Detect which cell encompasses the target text, then output its (x, y) center coordinate. 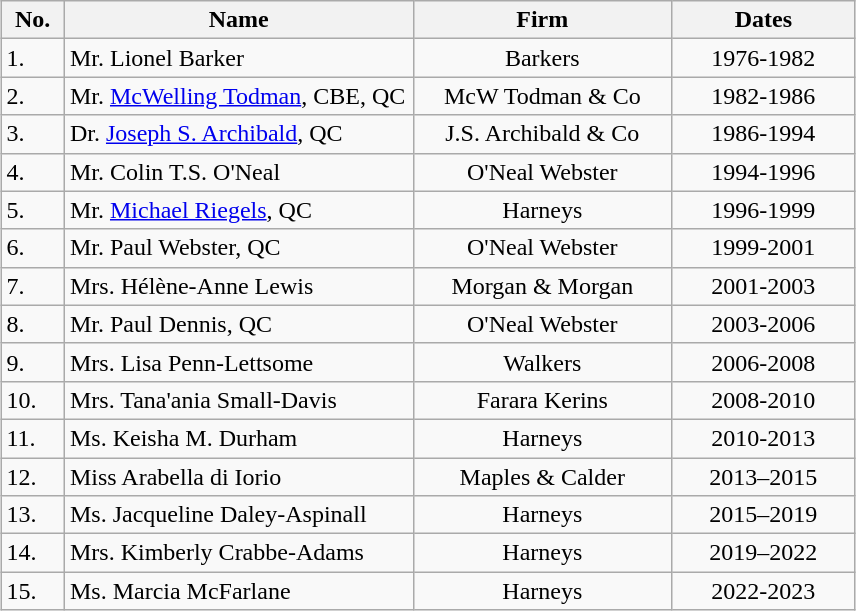
10. (33, 400)
1986-1994 (764, 134)
9. (33, 362)
13. (33, 515)
Firm (542, 20)
Barkers (542, 58)
Mr. McWelling Todman, CBE, QC (238, 96)
2008-2010 (764, 400)
No. (33, 20)
Walkers (542, 362)
Mr. Lionel Barker (238, 58)
2. (33, 96)
6. (33, 248)
3. (33, 134)
2022-2023 (764, 591)
2006-2008 (764, 362)
Mrs. Hélène-Anne Lewis (238, 286)
8. (33, 324)
Mrs. Kimberly Crabbe-Adams (238, 553)
Morgan & Morgan (542, 286)
2003-2006 (764, 324)
14. (33, 553)
1982-1986 (764, 96)
Miss Arabella di Iorio (238, 477)
11. (33, 438)
1999-2001 (764, 248)
McW Todman & Co (542, 96)
2001-2003 (764, 286)
Dates (764, 20)
1994-1996 (764, 172)
2015–2019 (764, 515)
Ms. Jacqueline Daley-Aspinall (238, 515)
12. (33, 477)
Mr. Colin T.S. O'Neal (238, 172)
Ms. Keisha M. Durham (238, 438)
Ms. Marcia McFarlane (238, 591)
Mrs. Lisa Penn-Lettsome (238, 362)
J.S. Archibald & Co (542, 134)
Dr. Joseph S. Archibald, QC (238, 134)
2010-2013 (764, 438)
Name (238, 20)
Mrs. Tana'ania Small-Davis (238, 400)
Mr. Paul Dennis, QC (238, 324)
2019–2022 (764, 553)
1. (33, 58)
4. (33, 172)
Mr. Michael Riegels, QC (238, 210)
Mr. Paul Webster, QC (238, 248)
2013–2015 (764, 477)
15. (33, 591)
5. (33, 210)
1976-1982 (764, 58)
1996-1999 (764, 210)
Maples & Calder (542, 477)
Farara Kerins (542, 400)
7. (33, 286)
